Return (X, Y) of the center of cell containing provided text 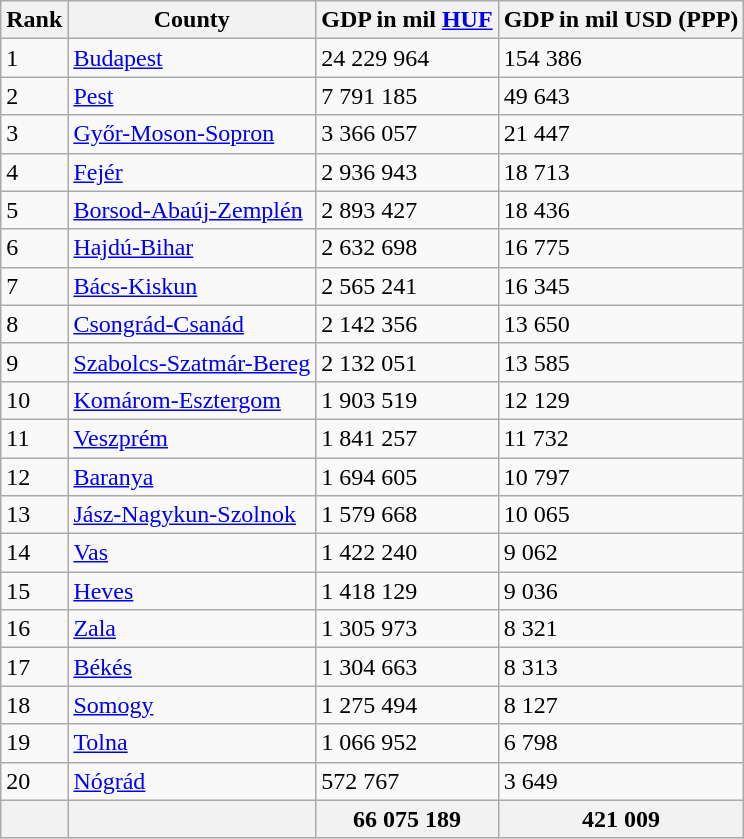
5 (34, 210)
1 066 952 (407, 743)
14 (34, 553)
1 903 519 (407, 400)
2 (34, 96)
1 304 663 (407, 667)
10 (34, 400)
3 366 057 (407, 134)
2 565 241 (407, 286)
20 (34, 781)
Baranya (192, 477)
Békés (192, 667)
Jász-Nagykun-Szolnok (192, 515)
16 345 (621, 286)
9 062 (621, 553)
18 (34, 705)
Borsod-Abaúj-Zemplén (192, 210)
18 713 (621, 172)
Hajdú-Bihar (192, 248)
2 936 943 (407, 172)
9 (34, 362)
4 (34, 172)
49 643 (621, 96)
66 075 189 (407, 819)
572 767 (407, 781)
1 418 129 (407, 591)
Pest (192, 96)
8 321 (621, 629)
421 009 (621, 819)
Heves (192, 591)
3 649 (621, 781)
3 (34, 134)
18 436 (621, 210)
1 275 494 (407, 705)
2 132 051 (407, 362)
Rank (34, 20)
12 129 (621, 400)
17 (34, 667)
11 (34, 438)
7 (34, 286)
12 (34, 477)
County (192, 20)
154 386 (621, 58)
1 422 240 (407, 553)
Veszprém (192, 438)
8 313 (621, 667)
16 775 (621, 248)
15 (34, 591)
10 065 (621, 515)
13 650 (621, 324)
Szabolcs-Szatmár-Bereg (192, 362)
1 694 605 (407, 477)
1 841 257 (407, 438)
2 142 356 (407, 324)
13 (34, 515)
Komárom-Esztergom (192, 400)
Győr-Moson-Sopron (192, 134)
24 229 964 (407, 58)
6 798 (621, 743)
2 893 427 (407, 210)
Nógrád (192, 781)
7 791 185 (407, 96)
Csongrád-Csanád (192, 324)
16 (34, 629)
1 305 973 (407, 629)
Zala (192, 629)
Fejér (192, 172)
8 (34, 324)
GDP in mil HUF (407, 20)
GDP in mil USD (PPP) (621, 20)
19 (34, 743)
6 (34, 248)
Vas (192, 553)
Somogy (192, 705)
Budapest (192, 58)
1 579 668 (407, 515)
2 632 698 (407, 248)
Tolna (192, 743)
9 036 (621, 591)
Bács-Kiskun (192, 286)
1 (34, 58)
8 127 (621, 705)
10 797 (621, 477)
11 732 (621, 438)
13 585 (621, 362)
21 447 (621, 134)
